Return the [X, Y] coordinate for the center point of the cell that contains the specified text.  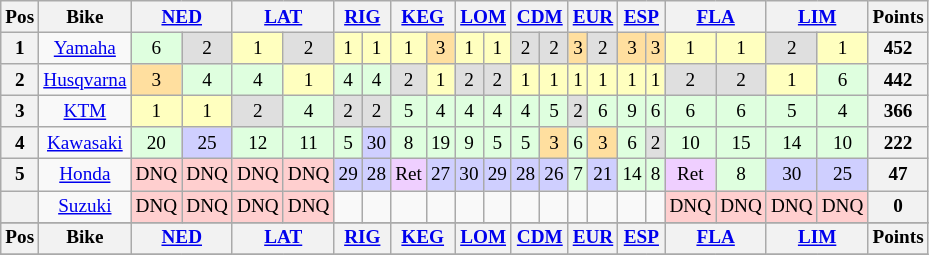
Husqvarna [85, 80]
452 [898, 48]
Honda [85, 175]
47 [898, 175]
366 [898, 111]
Suzuki [85, 206]
21 [603, 175]
20 [156, 143]
442 [898, 80]
7 [578, 175]
KTM [85, 111]
12 [258, 143]
0 [898, 206]
222 [898, 143]
26 [554, 175]
27 [440, 175]
Kawasaki [85, 143]
Yamaha [85, 48]
11 [308, 143]
19 [440, 143]
15 [742, 143]
